For the text-containing cell, return its midpoint in [X, Y] coordinate format. 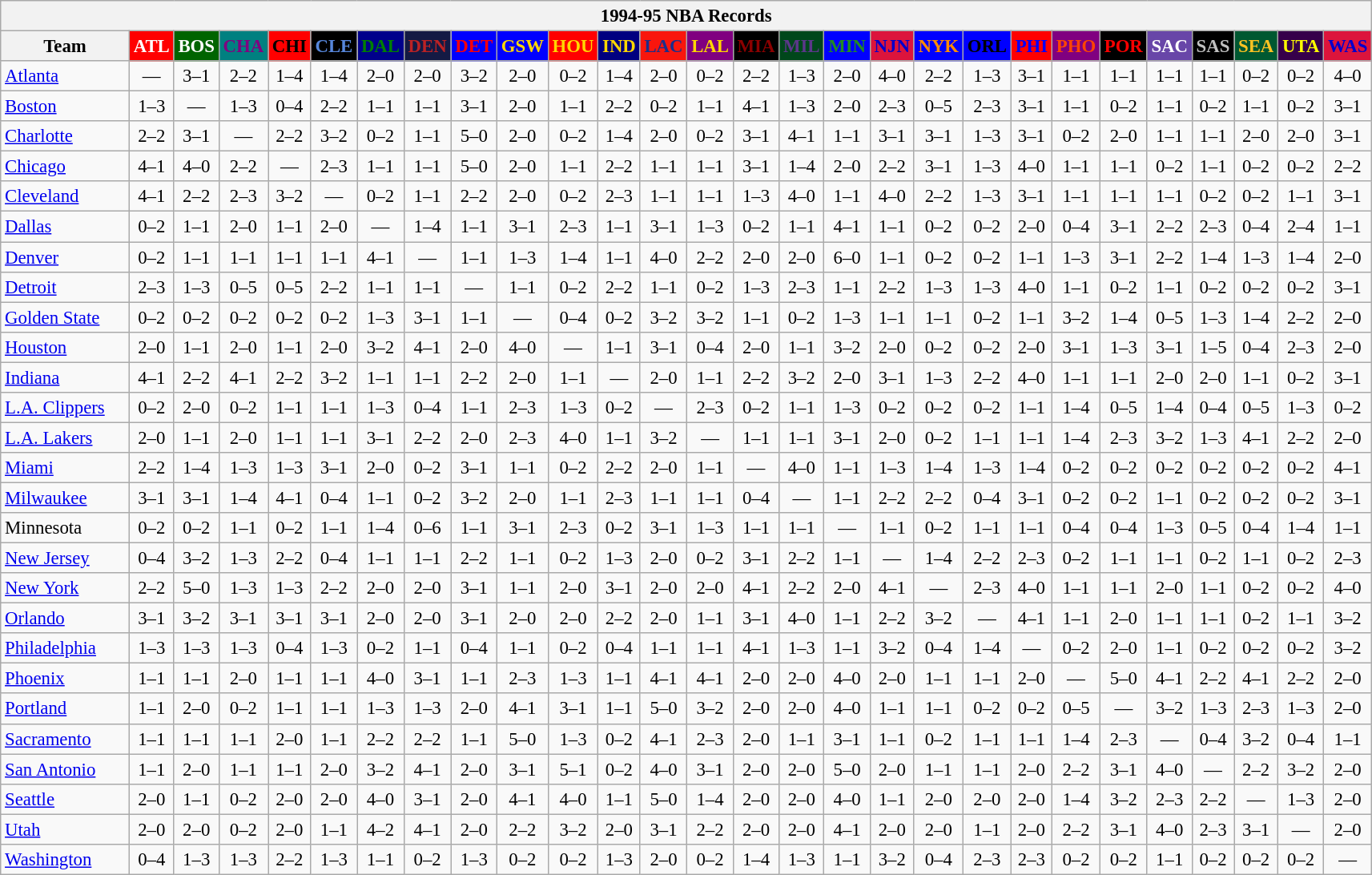
DET [474, 46]
PHO [1076, 46]
UTA [1301, 46]
Dallas [66, 227]
0–6 [428, 528]
CHI [289, 46]
SAC [1169, 46]
2–4 [1301, 227]
Minnesota [66, 528]
Seattle [66, 799]
Detroit [66, 287]
Atlanta [66, 76]
Denver [66, 257]
Cleveland [66, 196]
New Jersey [66, 558]
LAL [710, 46]
NYK [939, 46]
POR [1123, 46]
New York [66, 588]
Phoenix [66, 679]
Milwaukee [66, 498]
PHI [1032, 46]
1–5 [1213, 347]
L.A. Clippers [66, 408]
Chicago [66, 167]
Charlotte [66, 136]
Washington [66, 860]
ATL [151, 46]
Philadelphia [66, 648]
Portland [66, 709]
Team [66, 46]
Miami [66, 468]
CLE [333, 46]
NJN [892, 46]
Sacramento [66, 739]
1994-95 NBA Records [686, 16]
Golden State [66, 317]
MIA [756, 46]
GSW [522, 46]
CHA [243, 46]
LAC [663, 46]
6–0 [847, 257]
L.A. Lakers [66, 437]
Utah [66, 829]
HOU [573, 46]
San Antonio [66, 769]
MIN [847, 46]
Indiana [66, 377]
SEA [1256, 46]
DAL [381, 46]
SAS [1213, 46]
WAS [1348, 46]
BOS [196, 46]
MIL [802, 46]
5–1 [573, 769]
ORL [987, 46]
DEN [428, 46]
4–2 [381, 829]
Houston [66, 347]
Boston [66, 107]
Orlando [66, 619]
IND [619, 46]
